Locate the cell with the specified text and output its (X, Y) center coordinate. 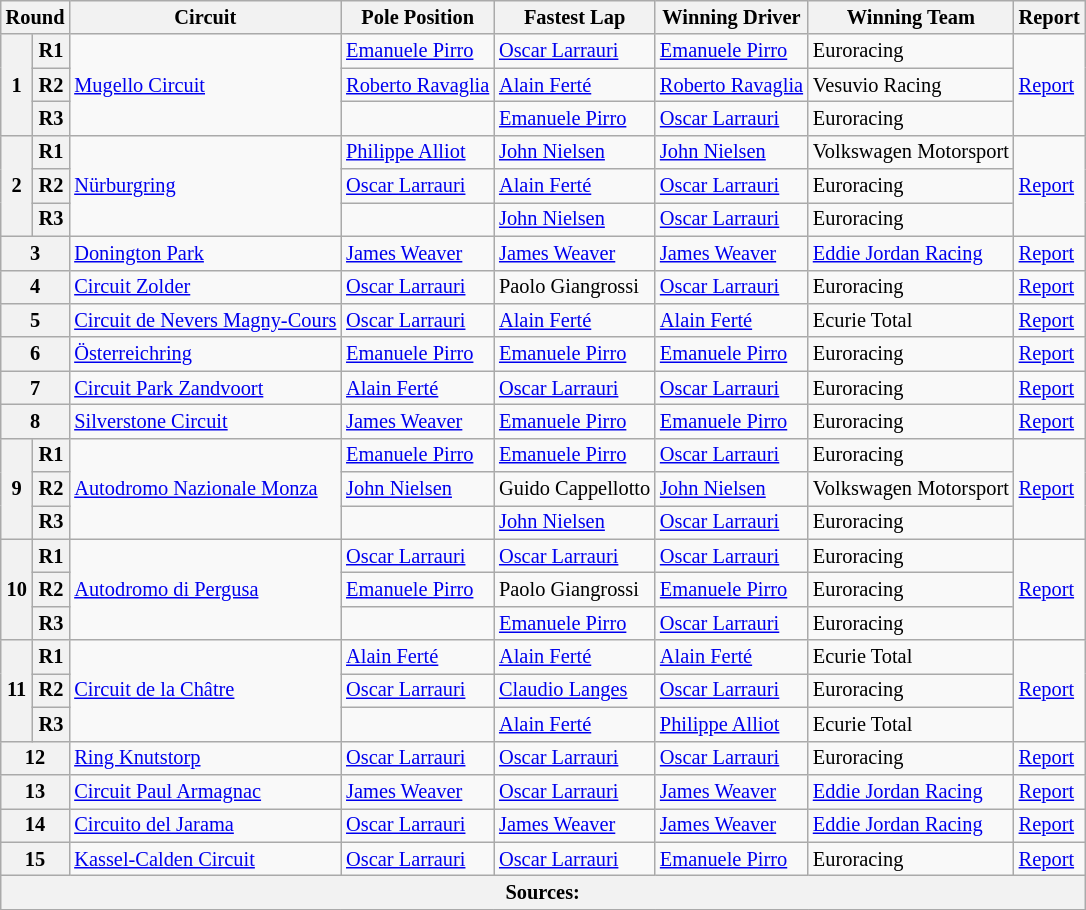
Autodromo Nazionale Monza (205, 488)
2 (17, 186)
Claudio Langes (574, 690)
Ring Knutstorp (205, 758)
10 (17, 590)
4 (36, 287)
11 (17, 690)
9 (17, 488)
Nürburgring (205, 186)
Autodromo di Pergusa (205, 590)
Circuit (205, 17)
Guido Cappellotto (574, 489)
Kassel-Calden Circuit (205, 859)
Sources: (543, 892)
Round (36, 17)
Winning Team (911, 17)
14 (36, 825)
3 (36, 253)
13 (36, 791)
7 (36, 388)
Donington Park (205, 253)
15 (36, 859)
Circuit Paul Armagnac (205, 791)
1 (17, 84)
Circuit Zolder (205, 287)
6 (36, 354)
Circuito del Jarama (205, 825)
Winning Driver (732, 17)
Circuit de Nevers Magny-Cours (205, 320)
8 (36, 421)
Silverstone Circuit (205, 421)
Fastest Lap (574, 17)
5 (36, 320)
Pole Position (418, 17)
Circuit Park Zandvoort (205, 388)
Österreichring (205, 354)
12 (36, 758)
Mugello Circuit (205, 84)
Vesuvio Racing (911, 85)
Circuit de la Châtre (205, 690)
